Output the (X, Y) coordinate of the center of the cell containing the given text.  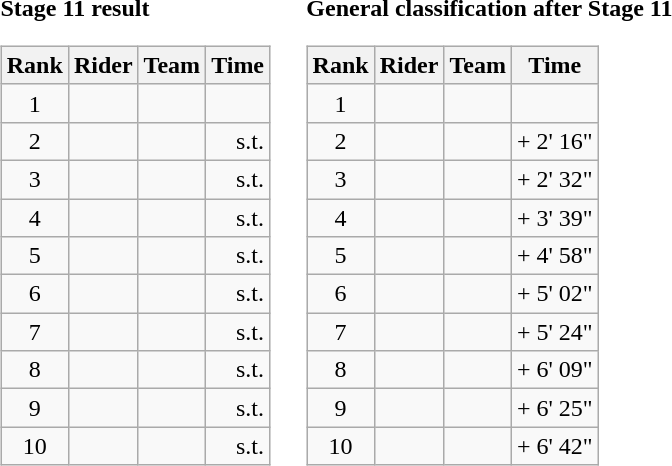
+ 4' 58" (554, 256)
+ 2' 16" (554, 141)
+ 6' 09" (554, 370)
+ 2' 32" (554, 179)
+ 5' 24" (554, 332)
+ 3' 39" (554, 217)
+ 6' 42" (554, 446)
+ 6' 25" (554, 408)
+ 5' 02" (554, 294)
